Identify which cell holds the provided text, then report its (X, Y) central coordinate. 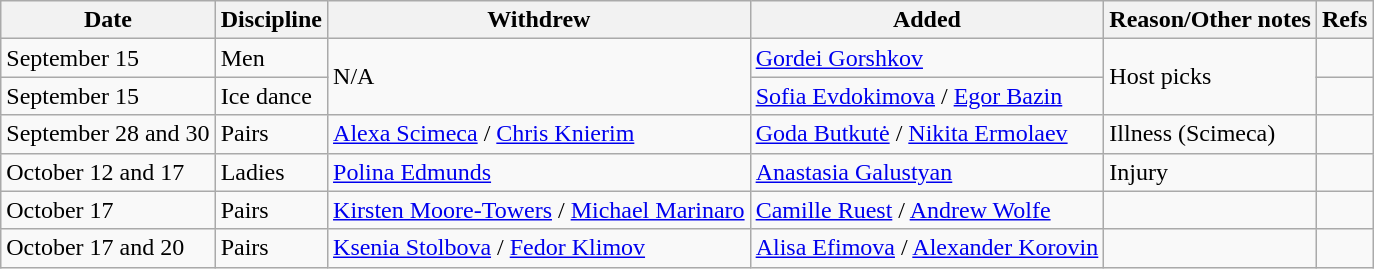
Injury (1210, 172)
September 28 and 30 (108, 134)
October 12 and 17 (108, 172)
Withdrew (540, 20)
Gordei Gorshkov (927, 58)
October 17 and 20 (108, 248)
Polina Edmunds (540, 172)
N/A (540, 77)
Host picks (1210, 77)
Alexa Scimeca / Chris Knierim (540, 134)
Reason/Other notes (1210, 20)
Discipline (271, 20)
Alisa Efimova / Alexander Korovin (927, 248)
Camille Ruest / Andrew Wolfe (927, 210)
Goda Butkutė / Nikita Ermolaev (927, 134)
Ksenia Stolbova / Fedor Klimov (540, 248)
Added (927, 20)
Ice dance (271, 96)
Illness (Scimeca) (1210, 134)
Men (271, 58)
Date (108, 20)
Anastasia Galustyan (927, 172)
Refs (1344, 20)
Ladies (271, 172)
Kirsten Moore-Towers / Michael Marinaro (540, 210)
Sofia Evdokimova / Egor Bazin (927, 96)
October 17 (108, 210)
